From the cell containing the given text, extract its center point as [x, y] coordinate. 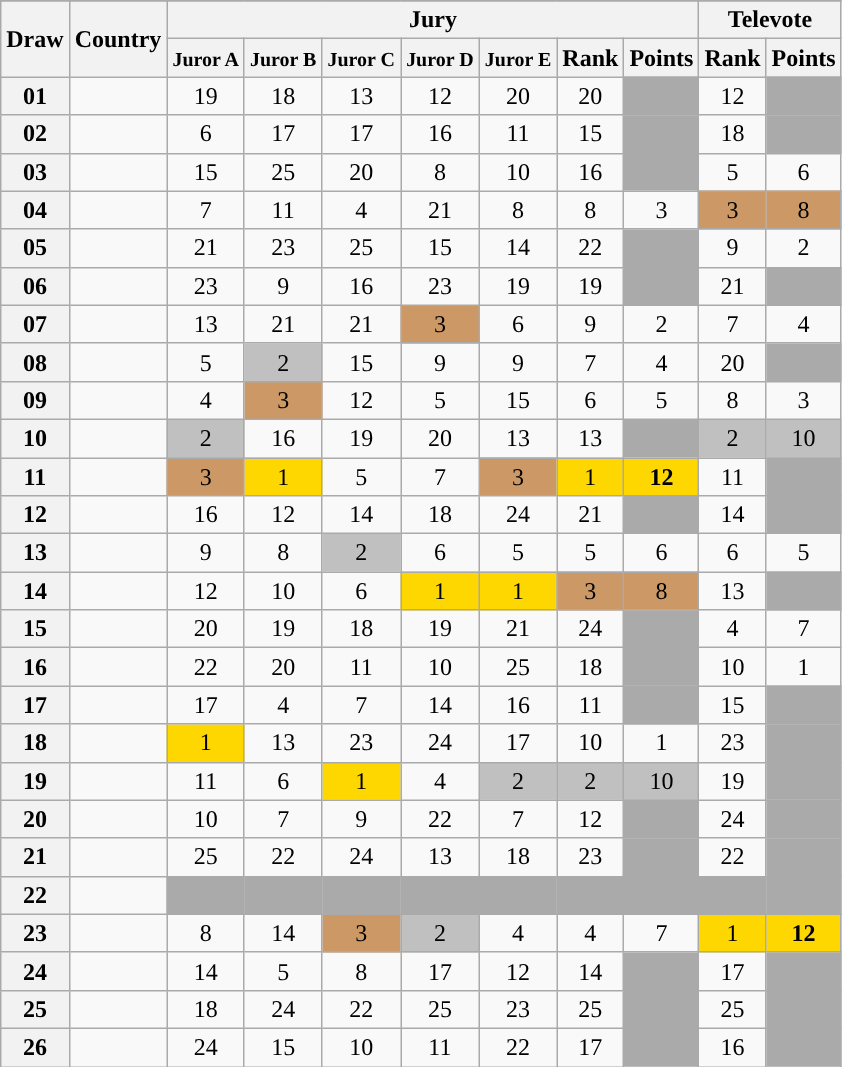
03 [35, 172]
Juror A [206, 58]
26 [35, 1047]
Televote [770, 20]
Juror D [440, 58]
06 [35, 286]
09 [35, 400]
04 [35, 210]
07 [35, 324]
Juror B [283, 58]
Draw [35, 39]
Juror E [518, 58]
Country [118, 39]
01 [35, 96]
02 [35, 134]
Jury [433, 20]
Juror C [362, 58]
05 [35, 248]
08 [35, 362]
